Capture the cell that displays the provided text and extract its (X, Y) central coordinate. 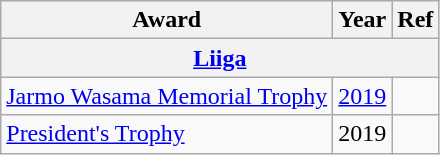
President's Trophy (167, 134)
Year (362, 20)
Ref (416, 20)
Liiga (220, 58)
Jarmo Wasama Memorial Trophy (167, 96)
Award (167, 20)
